Provide the [X, Y] coordinate of the cell's center where the given text is located.  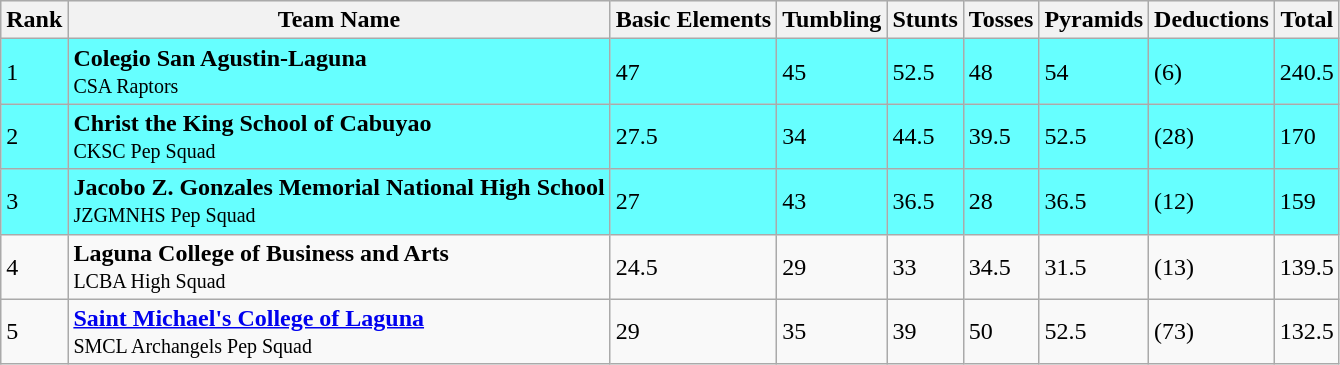
(73) [1212, 332]
28 [1001, 202]
24.5 [693, 266]
Deductions [1212, 20]
34.5 [1001, 266]
50 [1001, 332]
5 [34, 332]
39 [925, 332]
(12) [1212, 202]
48 [1001, 72]
34 [832, 136]
Tumbling [832, 20]
39.5 [1001, 136]
Saint Michael's College of Laguna SMCL Archangels Pep Squad [339, 332]
240.5 [1306, 72]
159 [1306, 202]
31.5 [1094, 266]
44.5 [925, 136]
35 [832, 332]
(13) [1212, 266]
Colegio San Agustin-Laguna CSA Raptors [339, 72]
43 [832, 202]
Total [1306, 20]
47 [693, 72]
1 [34, 72]
2 [34, 136]
Pyramids [1094, 20]
Christ the King School of Cabuyao CKSC Pep Squad [339, 136]
Stunts [925, 20]
132.5 [1306, 332]
Jacobo Z. Gonzales Memorial National High School JZGMNHS Pep Squad [339, 202]
3 [34, 202]
Rank [34, 20]
4 [34, 266]
(28) [1212, 136]
Laguna College of Business and Arts LCBA High Squad [339, 266]
139.5 [1306, 266]
170 [1306, 136]
(6) [1212, 72]
Basic Elements [693, 20]
54 [1094, 72]
33 [925, 266]
Team Name [339, 20]
45 [832, 72]
27 [693, 202]
Tosses [1001, 20]
27.5 [693, 136]
